For the text-containing cell, return its midpoint in [x, y] coordinate format. 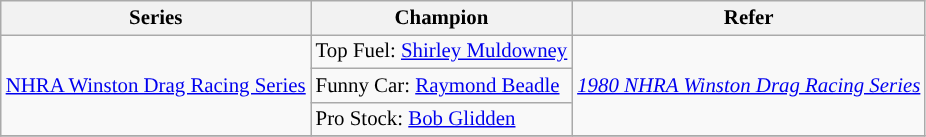
Champion [442, 18]
Refer [748, 18]
Funny Car: Raymond Beadle [442, 85]
Pro Stock: Bob Glidden [442, 119]
Top Fuel: Shirley Muldowney [442, 51]
Series [156, 18]
NHRA Winston Drag Racing Series [156, 85]
1980 NHRA Winston Drag Racing Series [748, 85]
